Search for the cell housing the specified text and yield its [X, Y] center coordinate. 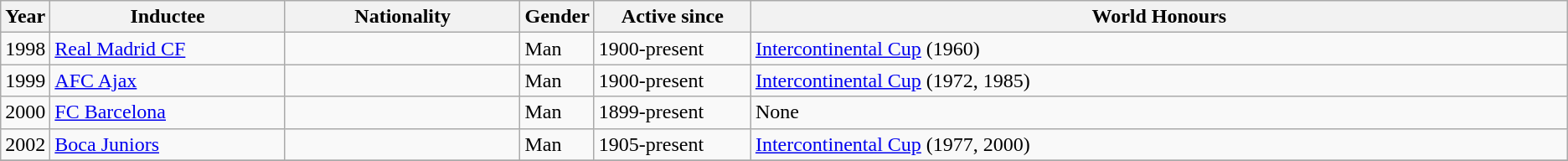
Active since [672, 17]
World Honours [1159, 17]
Boca Juniors [168, 144]
Intercontinental Cup (1977, 2000) [1159, 144]
Year [25, 17]
Inductee [168, 17]
None [1159, 112]
2002 [25, 144]
Gender [557, 17]
Nationality [402, 17]
2000 [25, 112]
Intercontinental Cup (1972, 1985) [1159, 80]
Real Madrid CF [168, 49]
1998 [25, 49]
1905-present [672, 144]
Intercontinental Cup (1960) [1159, 49]
1999 [25, 80]
1899-present [672, 112]
FC Barcelona [168, 112]
AFC Ajax [168, 80]
